For the text-containing cell, return its midpoint in [x, y] coordinate format. 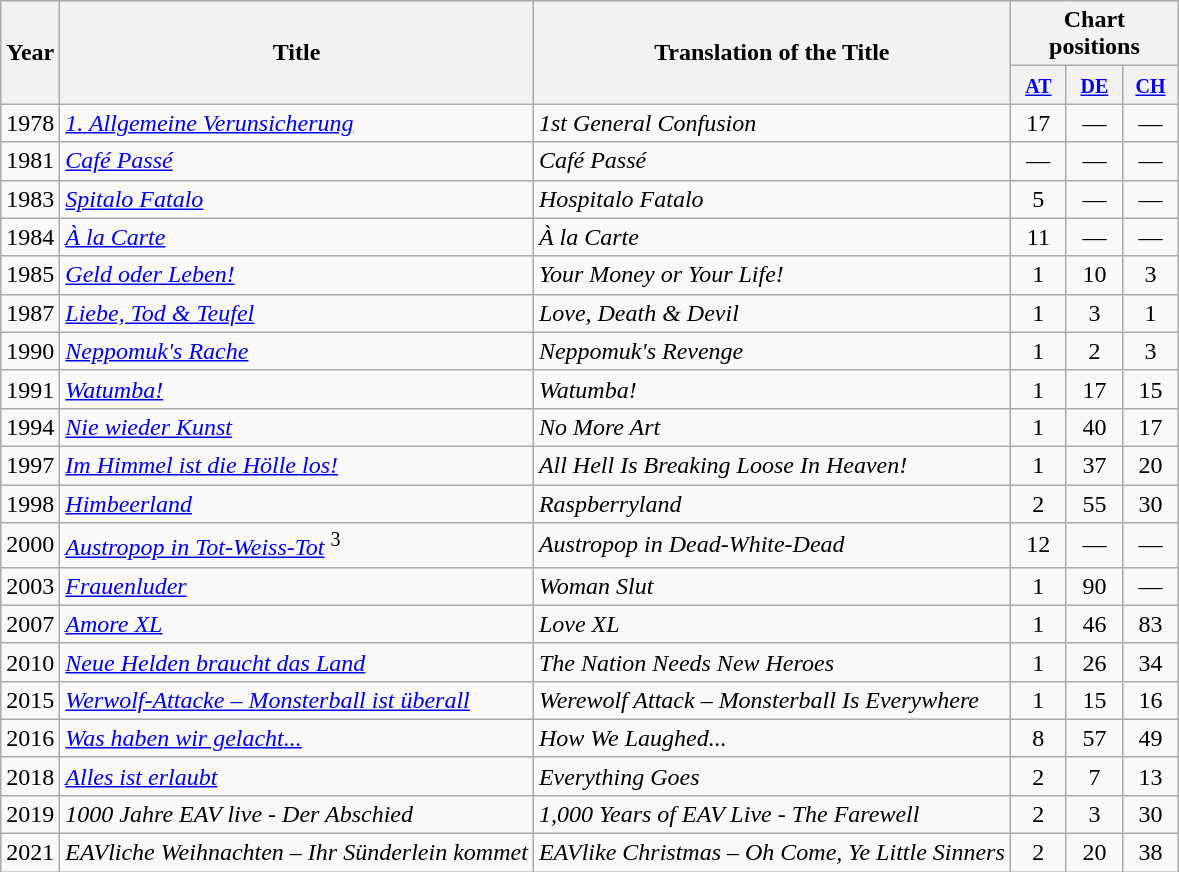
All Hell Is Breaking Loose In Heaven! [772, 465]
1st General Confusion [772, 123]
1000 Jahre EAV live - Der Abschied [297, 814]
11 [1038, 237]
Werwolf-Attacke – Monsterball ist überall [297, 700]
2015 [30, 700]
2000 [30, 546]
1978 [30, 123]
1994 [30, 427]
Year [30, 52]
Neue Helden braucht das Land [297, 662]
Everything Goes [772, 776]
37 [1094, 465]
Love XL [772, 624]
Amore XL [297, 624]
34 [1150, 662]
2016 [30, 738]
How We Laughed... [772, 738]
Alles ist erlaubt [297, 776]
Frauenluder [297, 586]
16 [1150, 700]
2007 [30, 624]
1990 [30, 351]
Hospitalo Fatalo [772, 199]
Neppomuk's Revenge [772, 351]
46 [1094, 624]
1997 [30, 465]
1,000 Years of EAV Live - The Farewell [772, 814]
EAVlike Christmas – Oh Come, Ye Little Sinners [772, 853]
10 [1094, 275]
2021 [30, 853]
Title [297, 52]
83 [1150, 624]
40 [1094, 427]
2019 [30, 814]
90 [1094, 586]
Woman Slut [772, 586]
49 [1150, 738]
1987 [30, 313]
55 [1094, 503]
26 [1094, 662]
1984 [30, 237]
1983 [30, 199]
1981 [30, 161]
Love, Death & Devil [772, 313]
57 [1094, 738]
Chart positions [1094, 34]
The Nation Needs New Heroes [772, 662]
Liebe, Tod & Teufel [297, 313]
7 [1094, 776]
CH [1150, 85]
No More Art [772, 427]
2003 [30, 586]
1998 [30, 503]
1985 [30, 275]
1991 [30, 389]
AT [1038, 85]
1. Allgemeine Verunsicherung [297, 123]
Translation of the Title [772, 52]
Spitalo Fatalo [297, 199]
5 [1038, 199]
Neppomuk's Rache [297, 351]
Nie wieder Kunst [297, 427]
2018 [30, 776]
Raspberryland [772, 503]
EAVliche Weihnachten – Ihr Sünderlein kommet [297, 853]
38 [1150, 853]
Your Money or Your Life! [772, 275]
Was haben wir gelacht... [297, 738]
Austropop in Tot-Weiss-Tot 3 [297, 546]
8 [1038, 738]
2010 [30, 662]
13 [1150, 776]
Werewolf Attack – Monsterball Is Everywhere [772, 700]
Geld oder Leben! [297, 275]
DE [1094, 85]
Austropop in Dead-White-Dead [772, 546]
Himbeerland [297, 503]
Im Himmel ist die Hölle los! [297, 465]
12 [1038, 546]
